From the cell containing the given text, extract its center point as [x, y] coordinate. 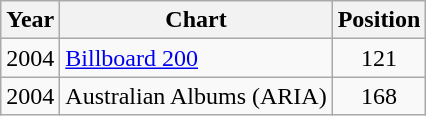
121 [379, 58]
Chart [196, 20]
Australian Albums (ARIA) [196, 96]
Position [379, 20]
Billboard 200 [196, 58]
Year [30, 20]
168 [379, 96]
